From the cell containing the given text, extract its center point as (x, y) coordinate. 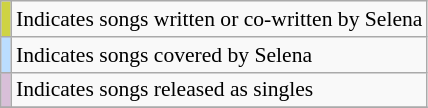
Indicates songs released as singles (220, 90)
Indicates songs written or co-written by Selena (220, 19)
Indicates songs covered by Selena (220, 55)
